Capture the cell that displays the provided text and extract its [x, y] central coordinate. 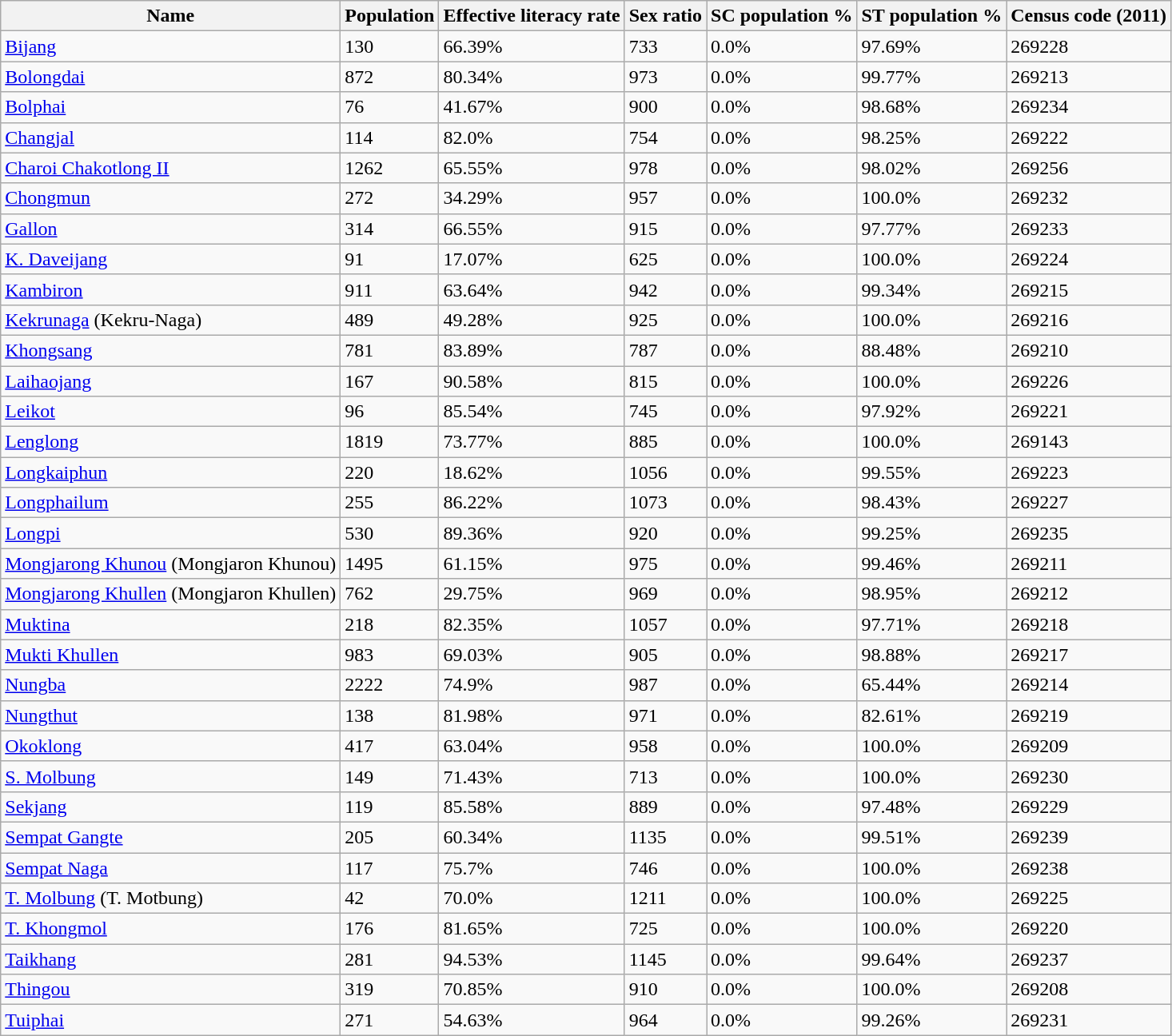
269216 [1089, 320]
269231 [1089, 1020]
269230 [1089, 776]
29.75% [532, 594]
Kekrunaga (Kekru-Naga) [171, 320]
269209 [1089, 746]
Lenglong [171, 442]
220 [390, 472]
54.63% [532, 1020]
314 [390, 229]
281 [390, 959]
34.29% [532, 198]
Okoklong [171, 746]
99.77% [932, 77]
269237 [1089, 959]
97.48% [932, 807]
781 [390, 350]
530 [390, 533]
911 [390, 289]
957 [665, 198]
973 [665, 77]
1819 [390, 442]
754 [665, 137]
269208 [1089, 990]
Nungba [171, 685]
66.55% [532, 229]
Longphailum [171, 503]
900 [665, 107]
762 [390, 594]
81.65% [532, 929]
269232 [1089, 198]
269228 [1089, 46]
Mukti Khullen [171, 655]
Population [390, 16]
269210 [1089, 350]
42 [390, 899]
Sex ratio [665, 16]
Bolongdai [171, 77]
269221 [1089, 412]
Bolphai [171, 107]
80.34% [532, 77]
85.54% [532, 412]
269256 [1089, 168]
S. Molbung [171, 776]
138 [390, 715]
269239 [1089, 837]
176 [390, 929]
269220 [1089, 929]
98.68% [932, 107]
Sekjang [171, 807]
489 [390, 320]
Mongjarong Khunou (Mongjaron Khunou) [171, 564]
66.39% [532, 46]
205 [390, 837]
81.98% [532, 715]
2222 [390, 685]
269225 [1089, 899]
269219 [1089, 715]
Longkaiphun [171, 472]
97.69% [932, 46]
83.89% [532, 350]
65.55% [532, 168]
98.02% [932, 168]
41.67% [532, 107]
70.85% [532, 990]
905 [665, 655]
269224 [1089, 259]
889 [665, 807]
272 [390, 198]
90.58% [532, 381]
97.71% [932, 624]
1056 [665, 472]
910 [665, 990]
98.95% [932, 594]
82.61% [932, 715]
269235 [1089, 533]
ST population % [932, 16]
61.15% [532, 564]
971 [665, 715]
925 [665, 320]
1262 [390, 168]
74.9% [532, 685]
269217 [1089, 655]
97.77% [932, 229]
969 [665, 594]
1057 [665, 624]
Sempat Naga [171, 867]
98.88% [932, 655]
88.48% [932, 350]
218 [390, 624]
Taikhang [171, 959]
269213 [1089, 77]
625 [665, 259]
70.0% [532, 899]
Charoi Chakotlong II [171, 168]
99.26% [932, 1020]
Name [171, 16]
958 [665, 746]
269143 [1089, 442]
319 [390, 990]
Kambiron [171, 289]
18.62% [532, 472]
Muktina [171, 624]
269223 [1089, 472]
96 [390, 412]
Effective literacy rate [532, 16]
Gallon [171, 229]
Laihaojang [171, 381]
915 [665, 229]
1211 [665, 899]
63.64% [532, 289]
49.28% [532, 320]
269218 [1089, 624]
746 [665, 867]
Tuiphai [171, 1020]
99.55% [932, 472]
65.44% [932, 685]
99.64% [932, 959]
Changjal [171, 137]
99.34% [932, 289]
117 [390, 867]
885 [665, 442]
271 [390, 1020]
Census code (2011) [1089, 16]
745 [665, 412]
82.35% [532, 624]
130 [390, 46]
1073 [665, 503]
787 [665, 350]
255 [390, 503]
269212 [1089, 594]
733 [665, 46]
99.46% [932, 564]
Leikot [171, 412]
1495 [390, 564]
269214 [1089, 685]
73.77% [532, 442]
Mongjarong Khullen (Mongjaron Khullen) [171, 594]
167 [390, 381]
269229 [1089, 807]
149 [390, 776]
17.07% [532, 259]
269234 [1089, 107]
713 [665, 776]
K. Daveijang [171, 259]
269233 [1089, 229]
85.58% [532, 807]
T. Khongmol [171, 929]
99.51% [932, 837]
Bijang [171, 46]
Khongsang [171, 350]
417 [390, 746]
97.92% [932, 412]
Chongmun [171, 198]
114 [390, 137]
975 [665, 564]
89.36% [532, 533]
Longpi [171, 533]
76 [390, 107]
82.0% [532, 137]
269211 [1089, 564]
63.04% [532, 746]
978 [665, 168]
86.22% [532, 503]
Thingou [171, 990]
94.53% [532, 959]
1145 [665, 959]
60.34% [532, 837]
69.03% [532, 655]
269215 [1089, 289]
98.25% [932, 137]
T. Molbung (T. Motbung) [171, 899]
71.43% [532, 776]
91 [390, 259]
119 [390, 807]
942 [665, 289]
269227 [1089, 503]
983 [390, 655]
75.7% [532, 867]
920 [665, 533]
964 [665, 1020]
1135 [665, 837]
725 [665, 929]
SC population % [782, 16]
269222 [1089, 137]
987 [665, 685]
815 [665, 381]
Nungthut [171, 715]
269226 [1089, 381]
Sempat Gangte [171, 837]
872 [390, 77]
98.43% [932, 503]
269238 [1089, 867]
99.25% [932, 533]
